Return the [X, Y] coordinate for the center point of the cell that contains the specified text.  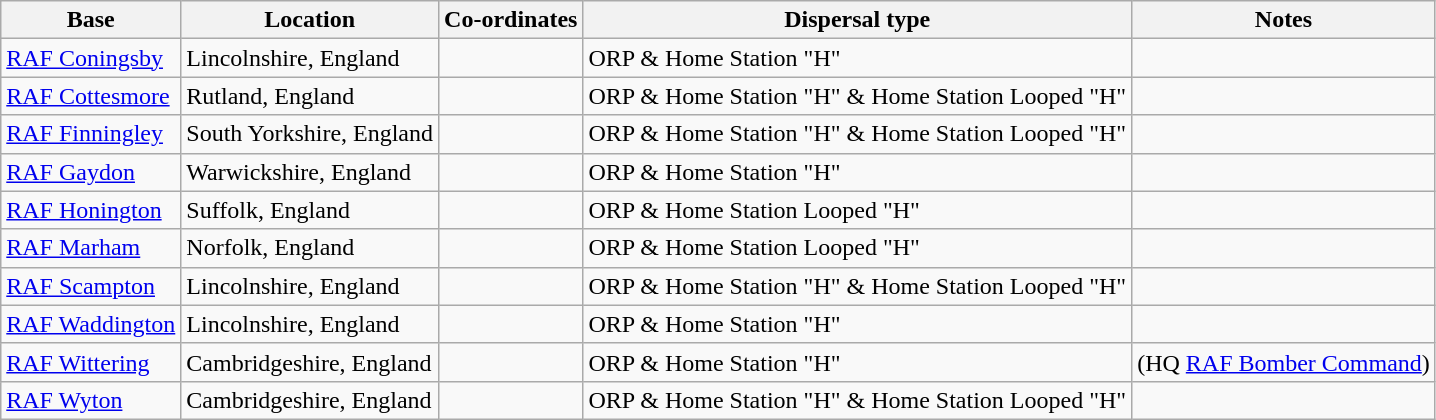
Norfolk, England [310, 248]
Suffolk, England [310, 210]
Base [91, 20]
Warwickshire, England [310, 172]
RAF Coningsby [91, 58]
Dispersal type [858, 20]
RAF Cottesmore [91, 96]
Location [310, 20]
RAF Wyton [91, 400]
Rutland, England [310, 96]
RAF Finningley [91, 134]
RAF Honington [91, 210]
South Yorkshire, England [310, 134]
RAF Scampton [91, 286]
Notes [1284, 20]
RAF Gaydon [91, 172]
RAF Waddington [91, 324]
(HQ RAF Bomber Command) [1284, 362]
RAF Wittering [91, 362]
RAF Marham [91, 248]
Co-ordinates [511, 20]
